Return the [x, y] coordinate for the center point of the cell that contains the specified text.  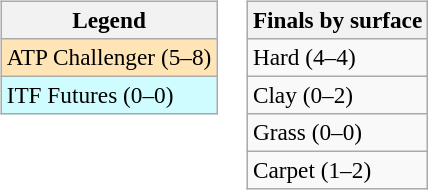
Hard (4–4) [337, 57]
Legend [108, 20]
ITF Futures (0–0) [108, 95]
Carpet (1–2) [337, 171]
Clay (0–2) [337, 95]
Finals by surface [337, 20]
ATP Challenger (5–8) [108, 57]
Grass (0–0) [337, 133]
